Return the (X, Y) coordinate for the center point of the cell that contains the specified text.  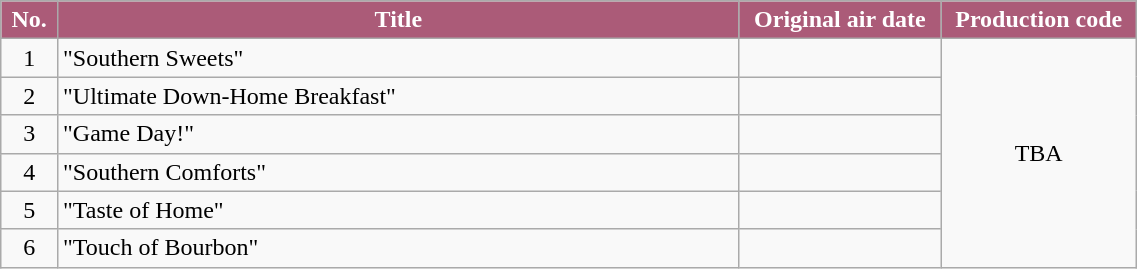
3 (30, 134)
No. (30, 20)
2 (30, 96)
TBA (1039, 153)
Title (399, 20)
"Ultimate Down-Home Breakfast" (399, 96)
"Game Day!" (399, 134)
"Touch of Bourbon" (399, 248)
"Taste of Home" (399, 210)
4 (30, 172)
6 (30, 248)
1 (30, 58)
Original air date (840, 20)
Production code (1039, 20)
"Southern Sweets" (399, 58)
"Southern Comforts" (399, 172)
5 (30, 210)
